Identify which cell holds the provided text, then report its [X, Y] central coordinate. 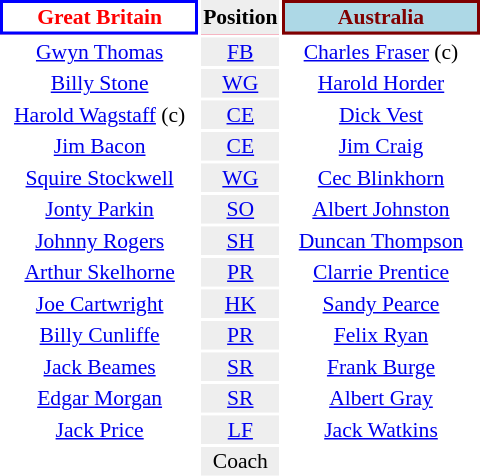
Joe Cartwright [100, 304]
Jack Beames [100, 366]
Position [240, 17]
Jonty Parkin [100, 209]
Dick Vest [381, 114]
SH [240, 240]
Charles Fraser (c) [381, 52]
Albert Johnston [381, 209]
Jim Craig [381, 146]
Squire Stockwell [100, 178]
FB [240, 52]
Australia [381, 17]
HK [240, 304]
Johnny Rogers [100, 240]
Sandy Pearce [381, 304]
Cec Blinkhorn [381, 178]
Coach [240, 461]
Clarrie Prentice [381, 272]
Arthur Skelhorne [100, 272]
Duncan Thompson [381, 240]
Albert Gray [381, 398]
LF [240, 430]
Harold Horder [381, 83]
SO [240, 209]
Frank Burge [381, 366]
Jack Watkins [381, 430]
Felix Ryan [381, 335]
Great Britain [100, 17]
Jim Bacon [100, 146]
Billy Cunliffe [100, 335]
Harold Wagstaff (c) [100, 114]
Gwyn Thomas [100, 52]
Edgar Morgan [100, 398]
Billy Stone [100, 83]
Jack Price [100, 430]
